For the text-containing cell, return its midpoint in (X, Y) coordinate format. 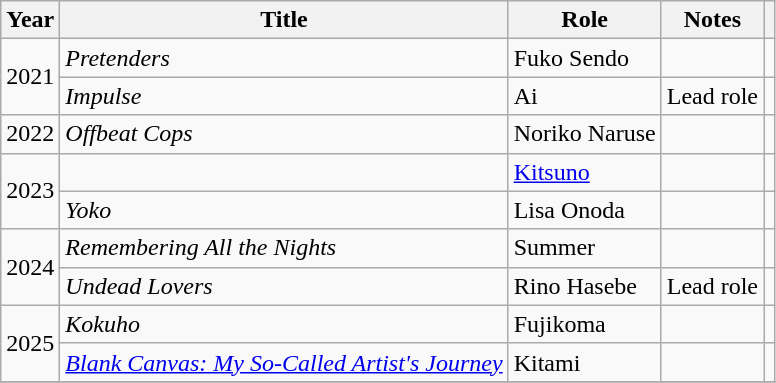
Kokuho (284, 324)
Yoko (284, 210)
Role (584, 20)
Year (30, 20)
Remembering All the Nights (284, 248)
Kitsuno (584, 172)
Ai (584, 96)
Fujikoma (584, 324)
2025 (30, 343)
Fuko Sendo (584, 58)
Lisa Onoda (584, 210)
Impulse (284, 96)
Offbeat Cops (284, 134)
2024 (30, 267)
Rino Hasebe (584, 286)
2021 (30, 77)
Noriko Naruse (584, 134)
2022 (30, 134)
Title (284, 20)
Summer (584, 248)
Notes (712, 20)
Kitami (584, 362)
2023 (30, 191)
Pretenders (284, 58)
Undead Lovers (284, 286)
Blank Canvas: My So-Called Artist's Journey (284, 362)
